Detect which cell encompasses the target text, then output its (X, Y) center coordinate. 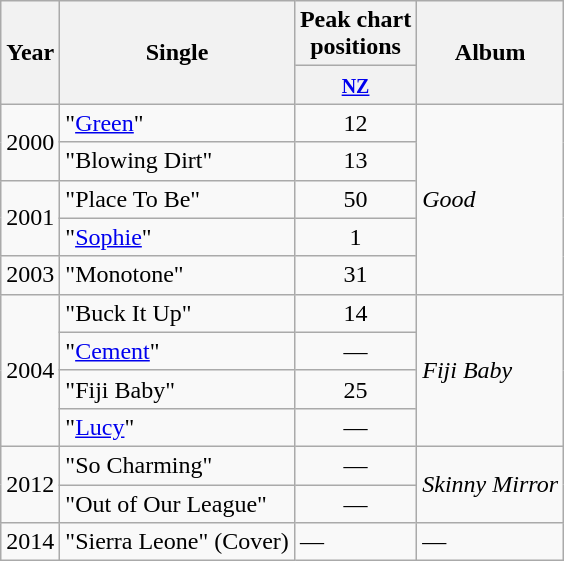
NZ (355, 85)
Fiji Baby (490, 370)
2003 (30, 275)
12 (355, 123)
2014 (30, 542)
"Green" (178, 123)
Album (490, 52)
13 (355, 161)
Year (30, 52)
Skinny Mirror (490, 484)
14 (355, 313)
"Buck It Up" (178, 313)
50 (355, 199)
31 (355, 275)
"So Charming" (178, 465)
"Place To Be" (178, 199)
"Blowing Dirt" (178, 161)
Good (490, 199)
Peak chartpositions (355, 34)
"Sierra Leone" (Cover) (178, 542)
"Fiji Baby" (178, 389)
2012 (30, 484)
2004 (30, 370)
"Sophie" (178, 237)
2001 (30, 218)
Single (178, 52)
1 (355, 237)
25 (355, 389)
"Monotone" (178, 275)
"Out of Our League" (178, 503)
"Lucy" (178, 427)
"Cement" (178, 351)
2000 (30, 142)
